Scan for the cell matching the given text and deliver its (x, y) coordinate at center. 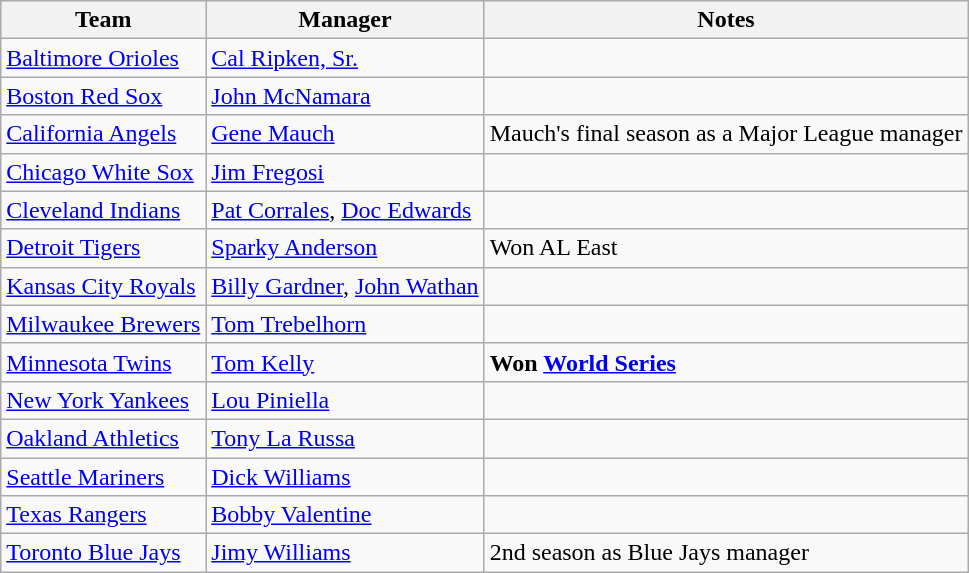
Boston Red Sox (104, 96)
Jim Fregosi (345, 172)
Won World Series (726, 362)
Dick Williams (345, 477)
Toronto Blue Jays (104, 553)
Milwaukee Brewers (104, 324)
Pat Corrales, Doc Edwards (345, 210)
Oakland Athletics (104, 438)
Notes (726, 20)
Seattle Mariners (104, 477)
Jimy Williams (345, 553)
2nd season as Blue Jays manager (726, 553)
Baltimore Orioles (104, 58)
Bobby Valentine (345, 515)
Gene Mauch (345, 134)
Lou Piniella (345, 400)
Detroit Tigers (104, 248)
Sparky Anderson (345, 248)
Cal Ripken, Sr. (345, 58)
Chicago White Sox (104, 172)
Tom Trebelhorn (345, 324)
New York Yankees (104, 400)
Team (104, 20)
Texas Rangers (104, 515)
John McNamara (345, 96)
Tom Kelly (345, 362)
Billy Gardner, John Wathan (345, 286)
Cleveland Indians (104, 210)
Kansas City Royals (104, 286)
Minnesota Twins (104, 362)
Won AL East (726, 248)
California Angels (104, 134)
Manager (345, 20)
Tony La Russa (345, 438)
Mauch's final season as a Major League manager (726, 134)
